Return the (X, Y) coordinate for the center point of the cell that contains the specified text.  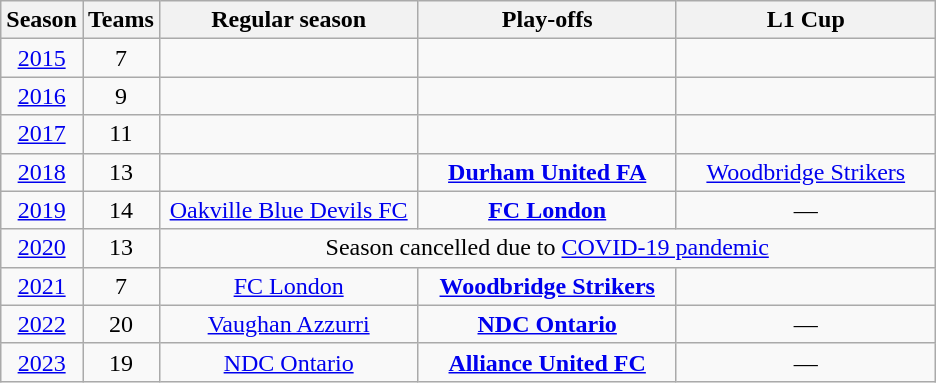
Teams (120, 20)
20 (120, 324)
2018 (42, 172)
Regular season (288, 20)
2017 (42, 134)
Durham United FA (548, 172)
2021 (42, 286)
2015 (42, 58)
2019 (42, 210)
Season cancelled due to COVID-19 pandemic (547, 248)
2023 (42, 362)
Play-offs (548, 20)
11 (120, 134)
14 (120, 210)
L1 Cup (806, 20)
9 (120, 96)
Season (42, 20)
Oakville Blue Devils FC (288, 210)
19 (120, 362)
2020 (42, 248)
Alliance United FC (548, 362)
2016 (42, 96)
Vaughan Azzurri (288, 324)
2022 (42, 324)
